Search for the cell housing the specified text and yield its [x, y] center coordinate. 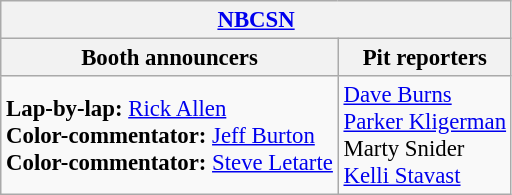
Lap-by-lap: Rick AllenColor-commentator: Jeff BurtonColor-commentator: Steve Letarte [170, 136]
Booth announcers [170, 58]
Dave BurnsParker KligermanMarty SniderKelli Stavast [424, 136]
NBCSN [256, 20]
Pit reporters [424, 58]
